Search for the cell housing the specified text and yield its (x, y) center coordinate. 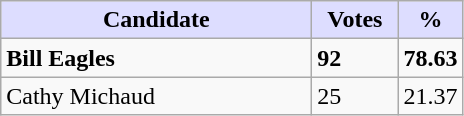
21.37 (430, 96)
78.63 (430, 58)
Votes (355, 20)
Candidate (156, 20)
25 (355, 96)
Cathy Michaud (156, 96)
92 (355, 58)
% (430, 20)
Bill Eagles (156, 58)
